Search for the cell housing the specified text and yield its (X, Y) center coordinate. 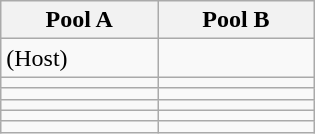
(Host) (80, 58)
Pool A (80, 20)
Pool B (236, 20)
